Determine the (x, y) coordinate at the center of the cell enclosing the given text.  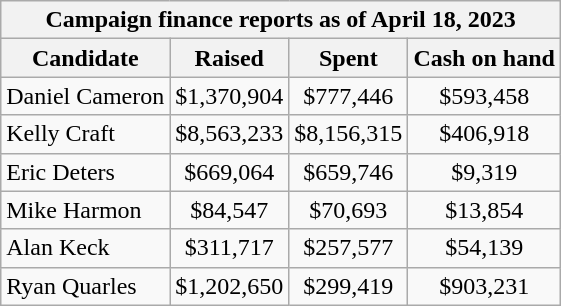
$8,156,315 (348, 134)
$669,064 (230, 172)
Daniel Cameron (86, 96)
$659,746 (348, 172)
Kelly Craft (86, 134)
$299,419 (348, 286)
$1,370,904 (230, 96)
Candidate (86, 58)
$593,458 (484, 96)
$84,547 (230, 210)
Cash on hand (484, 58)
Campaign finance reports as of April 18, 2023 (281, 20)
$1,202,650 (230, 286)
Mike Harmon (86, 210)
$54,139 (484, 248)
$777,446 (348, 96)
$311,717 (230, 248)
$903,231 (484, 286)
Eric Deters (86, 172)
Alan Keck (86, 248)
Spent (348, 58)
$9,319 (484, 172)
$70,693 (348, 210)
Raised (230, 58)
$406,918 (484, 134)
$8,563,233 (230, 134)
Ryan Quarles (86, 286)
$13,854 (484, 210)
$257,577 (348, 248)
